Scan for the cell matching the given text and deliver its (x, y) coordinate at center. 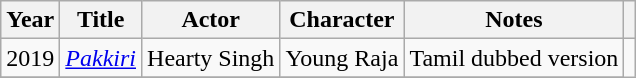
Notes (514, 20)
Actor (211, 20)
Year (30, 20)
Pakkiri (101, 58)
Hearty Singh (211, 58)
Character (342, 20)
Title (101, 20)
Young Raja (342, 58)
Tamil dubbed version (514, 58)
2019 (30, 58)
